Output the [x, y] coordinate of the center of the cell containing the given text.  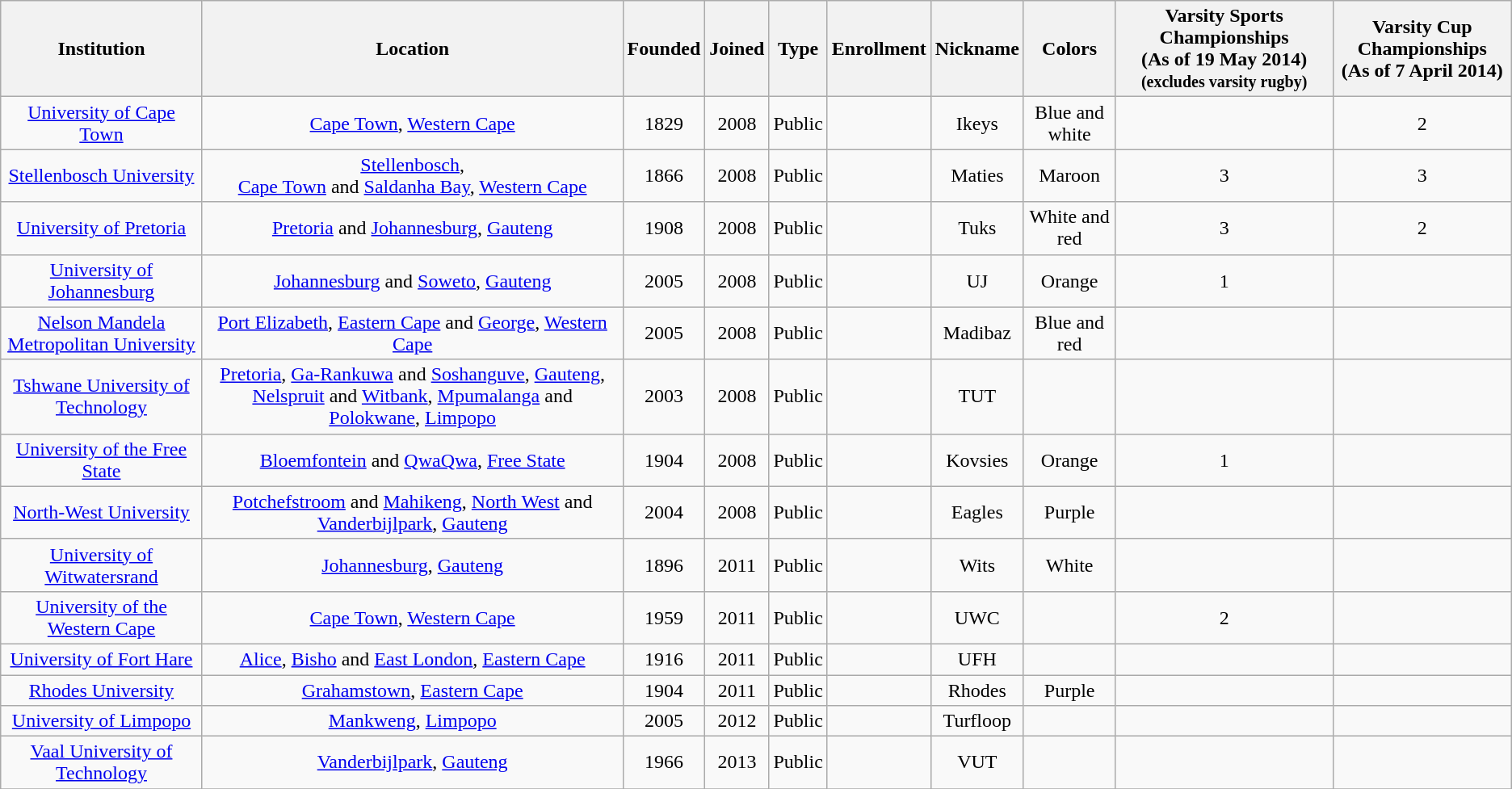
Alice, Bisho and East London, Eastern Cape [412, 659]
University of the Western Cape [102, 617]
2013 [737, 762]
Rhodes [977, 690]
Varsity Cup Championships(As of 7 April 2014) [1422, 48]
Grahamstown, Eastern Cape [412, 690]
Port Elizabeth, Eastern Cape and George, Western Cape [412, 333]
1908 [664, 228]
2003 [664, 397]
UJ [977, 281]
Turfloop [977, 721]
Madibaz [977, 333]
Founded [664, 48]
1916 [664, 659]
Tuks [977, 228]
Nelson Mandela Metropolitan University [102, 333]
Bloemfontein and QwaQwa, Free State [412, 460]
Potchefstroom and Mahikeng, North West and Vanderbijlpark, Gauteng [412, 512]
Wits [977, 565]
Blue and red [1069, 333]
Maroon [1069, 176]
Type [798, 48]
Joined [737, 48]
UWC [977, 617]
Pretoria and Johannesburg, Gauteng [412, 228]
Blue and white [1069, 123]
1866 [664, 176]
University of Fort Hare [102, 659]
Enrollment [879, 48]
White [1069, 565]
Stellenbosch, Cape Town and Saldanha Bay, Western Cape [412, 176]
Varsity Sports Championships(As of 19 May 2014) (excludes varsity rugby) [1224, 48]
VUT [977, 762]
University of Pretoria [102, 228]
Colors [1069, 48]
2004 [664, 512]
1896 [664, 565]
Eagles [977, 512]
North-West University [102, 512]
University of the Free State [102, 460]
TUT [977, 397]
Tshwane University of Technology [102, 397]
1829 [664, 123]
UFH [977, 659]
Vanderbijlpark, Gauteng [412, 762]
2012 [737, 721]
University of Witwatersrand [102, 565]
University of Johannesburg [102, 281]
Ikeys [977, 123]
Maties [977, 176]
1966 [664, 762]
University of Limpopo [102, 721]
Johannesburg, Gauteng [412, 565]
University of Cape Town [102, 123]
1959 [664, 617]
Nickname [977, 48]
Institution [102, 48]
White and red [1069, 228]
Stellenbosch University [102, 176]
Location [412, 48]
Johannesburg and Soweto, Gauteng [412, 281]
Vaal University of Technology [102, 762]
Pretoria, Ga-Rankuwa and Soshanguve, Gauteng, Nelspruit and Witbank, Mpumalanga and Polokwane, Limpopo [412, 397]
Rhodes University [102, 690]
Mankweng, Limpopo [412, 721]
Kovsies [977, 460]
